Extract the [X, Y] coordinate from the center of the cell holding the provided text.  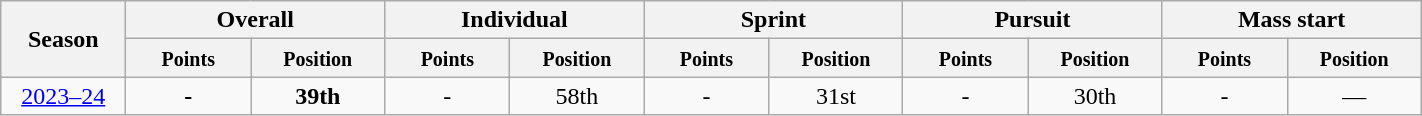
Overall [256, 20]
Pursuit [1032, 20]
30th [1095, 96]
Sprint [774, 20]
Individual [514, 20]
Season [64, 39]
Mass start [1292, 20]
31st [836, 96]
2023–24 [64, 96]
58th [577, 96]
39th [318, 96]
— [1354, 96]
